Find where the given text appears and provide that cell's center as (X, Y) coordinate. 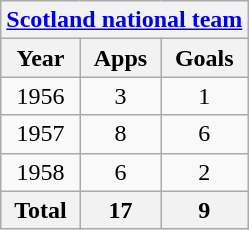
8 (120, 134)
17 (120, 210)
2 (204, 172)
1958 (40, 172)
3 (120, 96)
1957 (40, 134)
Scotland national team (124, 20)
9 (204, 210)
1956 (40, 96)
Total (40, 210)
Apps (120, 58)
1 (204, 96)
Year (40, 58)
Goals (204, 58)
